Detect which cell encompasses the target text, then output its [x, y] center coordinate. 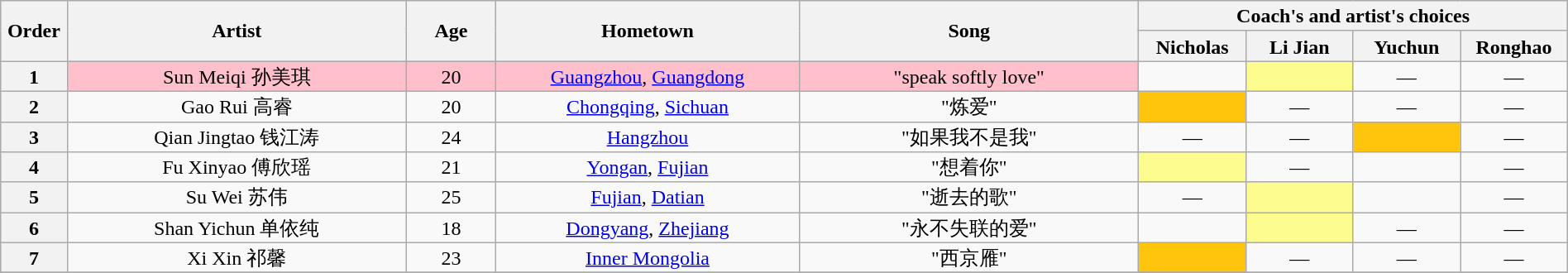
24 [451, 137]
25 [451, 197]
18 [451, 228]
1 [34, 76]
2 [34, 106]
Xi Xin 祁馨 [237, 258]
Guangzhou, Guangdong [647, 76]
"西京雁" [969, 258]
4 [34, 167]
7 [34, 258]
Coach's and artist's choices [1353, 17]
3 [34, 137]
Gao Rui 高睿 [237, 106]
21 [451, 167]
Yuchun [1407, 46]
"想着你" [969, 167]
Fu Xinyao 傅欣瑶 [237, 167]
6 [34, 228]
Su Wei 苏伟 [237, 197]
"speak softly love" [969, 76]
Li Jian [1299, 46]
Age [451, 31]
Yongan, Fujian [647, 167]
"炼爱" [969, 106]
Qian Jingtao 钱江涛 [237, 137]
Dongyang, Zhejiang [647, 228]
Inner Mongolia [647, 258]
Hangzhou [647, 137]
Shan Yichun 单依纯 [237, 228]
Sun Meiqi 孙美琪 [237, 76]
Order [34, 31]
5 [34, 197]
Nicholas [1193, 46]
Hometown [647, 31]
Chongqing, Sichuan [647, 106]
Song [969, 31]
"永不失联的爱" [969, 228]
23 [451, 258]
"逝去的歌" [969, 197]
Artist [237, 31]
"如果我不是我" [969, 137]
Fujian, Datian [647, 197]
Ronghao [1514, 46]
